Locate the cell with the specified text and output its (x, y) center coordinate. 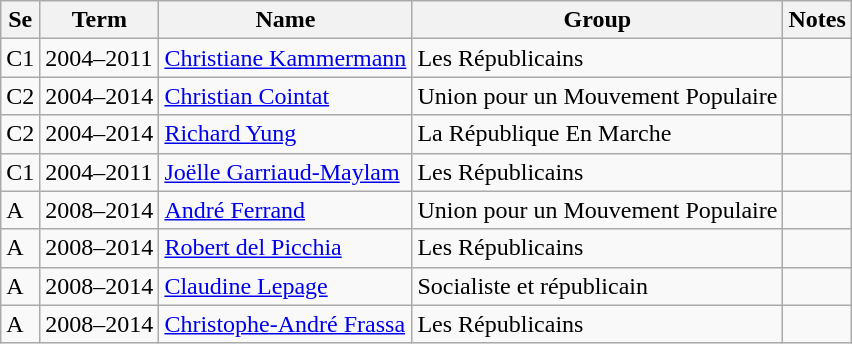
Richard Yung (286, 134)
Joëlle Garriaud-Maylam (286, 172)
Claudine Lepage (286, 286)
Christiane Kammermann (286, 58)
Christophe-André Frassa (286, 324)
Group (598, 20)
Notes (817, 20)
Term (100, 20)
Christian Cointat (286, 96)
Robert del Picchia (286, 248)
Socialiste et républicain (598, 286)
André Ferrand (286, 210)
Name (286, 20)
Se (20, 20)
La République En Marche (598, 134)
